Return the [x, y] coordinate for the center point of the cell that contains the specified text.  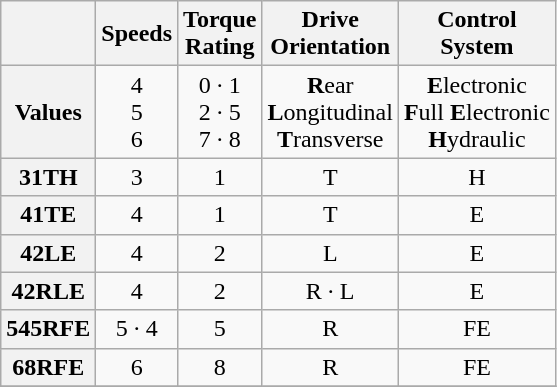
42LE [48, 253]
68RFE [48, 367]
42RLE [48, 291]
Values [48, 112]
8 [220, 367]
5 [220, 329]
6 [137, 367]
3 [137, 177]
R · L [330, 291]
TorqueRating [220, 34]
ElectronicFull ElectronicHydraulic [476, 112]
5 · 4 [137, 329]
545RFE [48, 329]
0 · 12 · 57 · 8 [220, 112]
L [330, 253]
Speeds [137, 34]
41TE [48, 215]
456 [137, 112]
31TH [48, 177]
ControlSystem [476, 34]
H [476, 177]
DriveOrientation [330, 34]
RearLongitudinalTransverse [330, 112]
